Provide the [X, Y] coordinate of the cell's center where the given text is located.  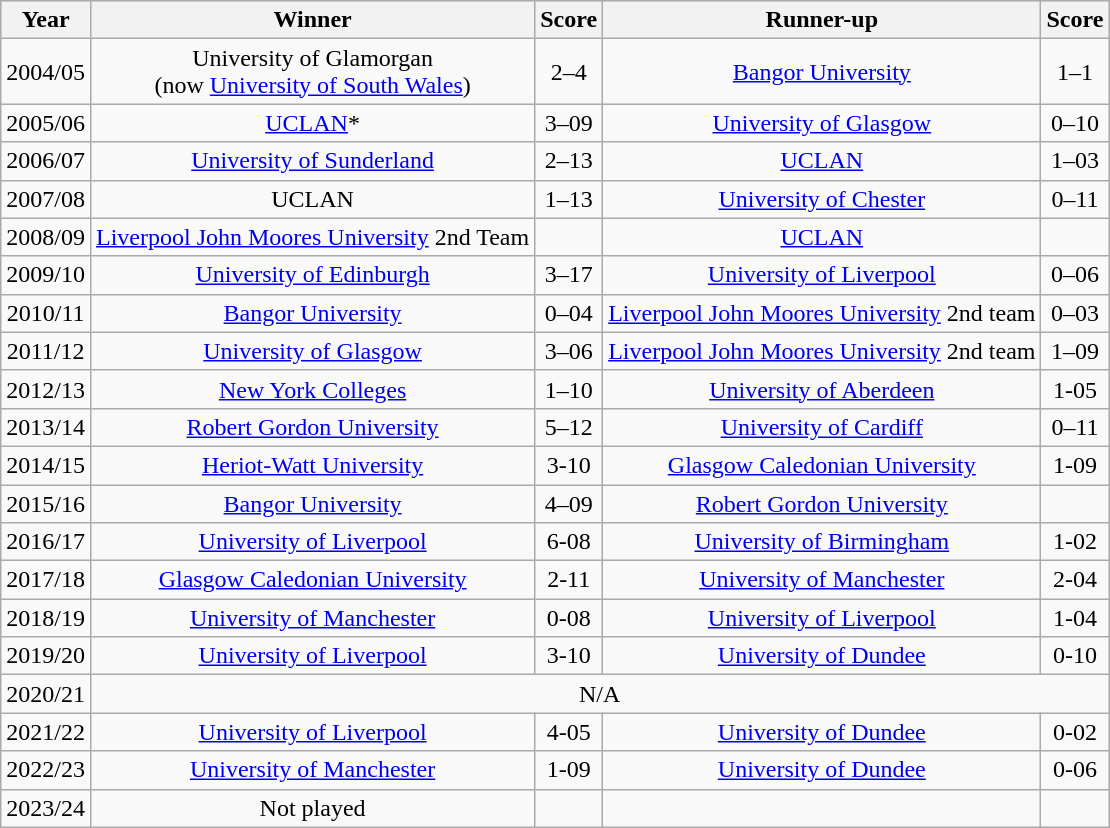
2006/07 [46, 161]
2019/20 [46, 656]
3–09 [569, 123]
1–13 [569, 199]
1–09 [1075, 351]
2021/22 [46, 732]
1–03 [1075, 161]
2017/18 [46, 580]
0–04 [569, 313]
0-08 [569, 618]
2015/16 [46, 503]
3–17 [569, 275]
2007/08 [46, 199]
Year [46, 20]
0–06 [1075, 275]
University of Sunderland [312, 161]
University of Edinburgh [312, 275]
University of Glamorgan(now University of South Wales) [312, 72]
2020/21 [46, 694]
0–10 [1075, 123]
Not played [312, 808]
2-04 [1075, 580]
University of Cardiff [822, 427]
University of Birmingham [822, 542]
1–1 [1075, 72]
5–12 [569, 427]
N/A [599, 694]
0-06 [1075, 770]
Winner [312, 20]
2012/13 [46, 389]
0-02 [1075, 732]
4-05 [569, 732]
2008/09 [46, 237]
Liverpool John Moores University 2nd Team [312, 237]
2018/19 [46, 618]
2010/11 [46, 313]
Runner-up [822, 20]
1-02 [1075, 542]
2016/17 [46, 542]
University of Chester [822, 199]
2023/24 [46, 808]
1–10 [569, 389]
University of Aberdeen [822, 389]
0-10 [1075, 656]
2022/23 [46, 770]
2013/14 [46, 427]
2–13 [569, 161]
2004/05 [46, 72]
1-05 [1075, 389]
UCLAN* [312, 123]
2011/12 [46, 351]
0–03 [1075, 313]
2009/10 [46, 275]
4–09 [569, 503]
2014/15 [46, 465]
2–4 [569, 72]
1-04 [1075, 618]
2005/06 [46, 123]
New York Colleges [312, 389]
3–06 [569, 351]
Heriot-Watt University [312, 465]
6-08 [569, 542]
2-11 [569, 580]
